Detect which cell encompasses the target text, then output its [x, y] center coordinate. 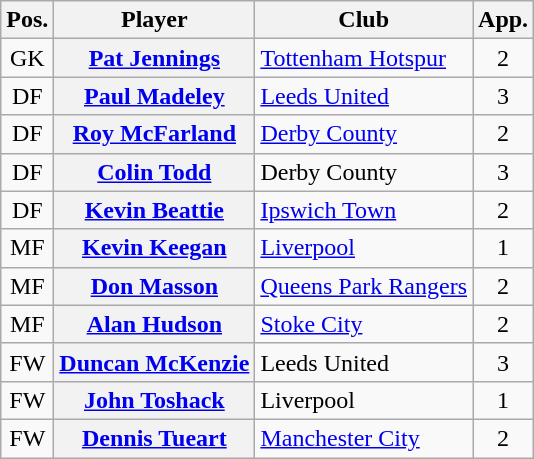
Don Masson [154, 286]
Colin Todd [154, 172]
Player [154, 20]
GK [28, 58]
Alan Hudson [154, 324]
Kevin Keegan [154, 248]
Tottenham Hotspur [364, 58]
Duncan McKenzie [154, 362]
John Toshack [154, 400]
Roy McFarland [154, 134]
Club [364, 20]
Queens Park Rangers [364, 286]
Pos. [28, 20]
Dennis Tueart [154, 438]
Paul Madeley [154, 96]
App. [504, 20]
Kevin Beattie [154, 210]
Manchester City [364, 438]
Ipswich Town [364, 210]
Stoke City [364, 324]
Pat Jennings [154, 58]
